Detect which cell encompasses the target text, then output its [X, Y] center coordinate. 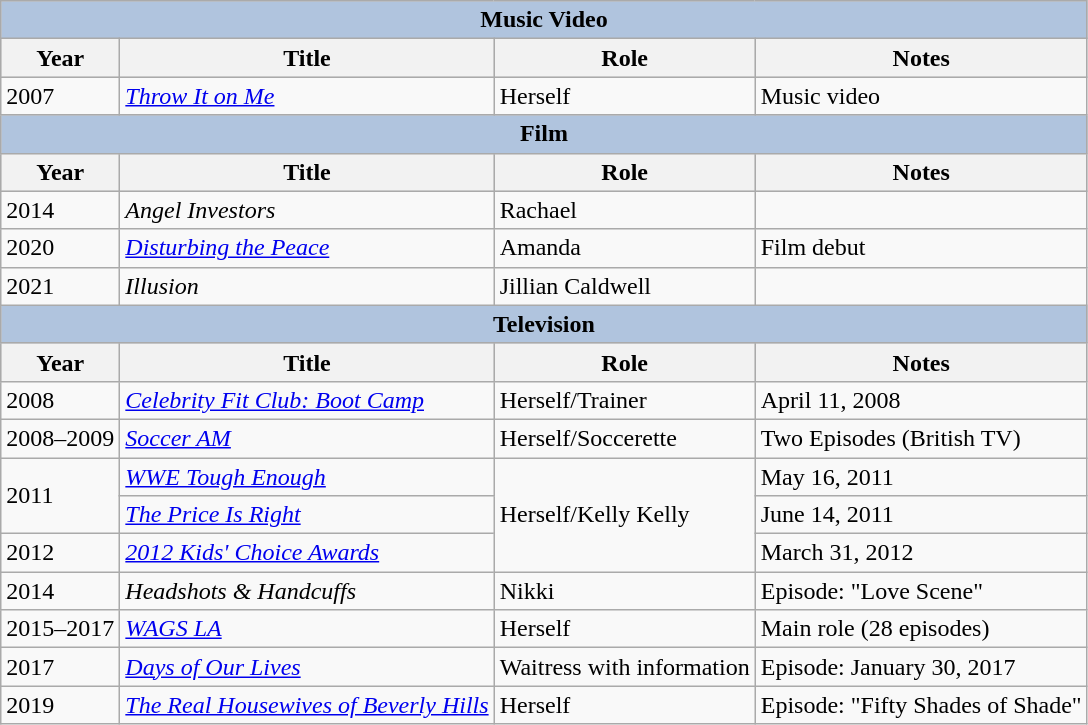
Film debut [921, 248]
Episode: "Love Scene" [921, 591]
Film [544, 134]
Television [544, 324]
2021 [60, 286]
Amanda [624, 248]
March 31, 2012 [921, 553]
2019 [60, 705]
Herself/Soccerette [624, 438]
Nikki [624, 591]
Waitress with information [624, 667]
WWE Tough Enough [307, 477]
Two Episodes (British TV) [921, 438]
2020 [60, 248]
Headshots & Handcuffs [307, 591]
2017 [60, 667]
2015–2017 [60, 629]
Episode: "Fifty Shades of Shade" [921, 705]
Music video [921, 96]
Throw It on Me [307, 96]
Disturbing the Peace [307, 248]
Herself/Kelly Kelly [624, 515]
June 14, 2011 [921, 515]
Celebrity Fit Club: Boot Camp [307, 400]
Rachael [624, 210]
Herself/Trainer [624, 400]
2008 [60, 400]
Main role (28 episodes) [921, 629]
2008–2009 [60, 438]
2011 [60, 496]
Episode: January 30, 2017 [921, 667]
Days of Our Lives [307, 667]
May 16, 2011 [921, 477]
WAGS LA [307, 629]
Jillian Caldwell [624, 286]
Soccer AM [307, 438]
Illusion [307, 286]
The Real Housewives of Beverly Hills [307, 705]
Angel Investors [307, 210]
2012 Kids' Choice Awards [307, 553]
Music Video [544, 20]
2012 [60, 553]
The Price Is Right [307, 515]
April 11, 2008 [921, 400]
2007 [60, 96]
